Extract the (X, Y) coordinate from the center of the cell holding the provided text.  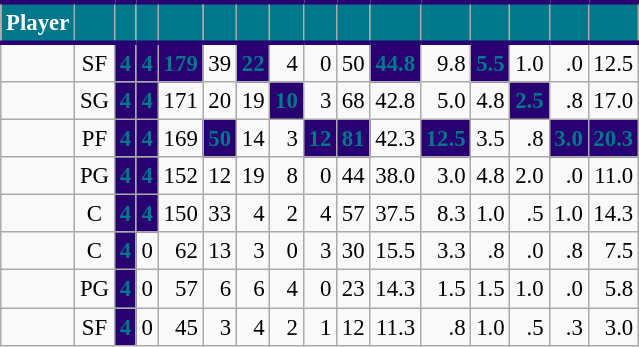
14 (252, 139)
23 (354, 289)
171 (180, 101)
22 (252, 62)
169 (180, 139)
PF (95, 139)
3.3 (445, 251)
20 (220, 101)
42.8 (395, 101)
10 (286, 101)
30 (354, 251)
9.8 (445, 62)
Player (38, 22)
20.3 (613, 139)
44.8 (395, 62)
SG (95, 101)
39 (220, 62)
44 (354, 176)
5.5 (490, 62)
17.0 (613, 101)
68 (354, 101)
152 (180, 176)
5.8 (613, 289)
11.0 (613, 176)
2.5 (530, 101)
7.5 (613, 251)
8.3 (445, 214)
38.0 (395, 176)
150 (180, 214)
2.0 (530, 176)
62 (180, 251)
1 (320, 327)
81 (354, 139)
3.5 (490, 139)
13 (220, 251)
179 (180, 62)
11.3 (395, 327)
8 (286, 176)
.3 (568, 327)
15.5 (395, 251)
33 (220, 214)
45 (180, 327)
5.0 (445, 101)
42.3 (395, 139)
37.5 (395, 214)
